Return the [x, y] coordinate for the center point of the cell that contains the specified text.  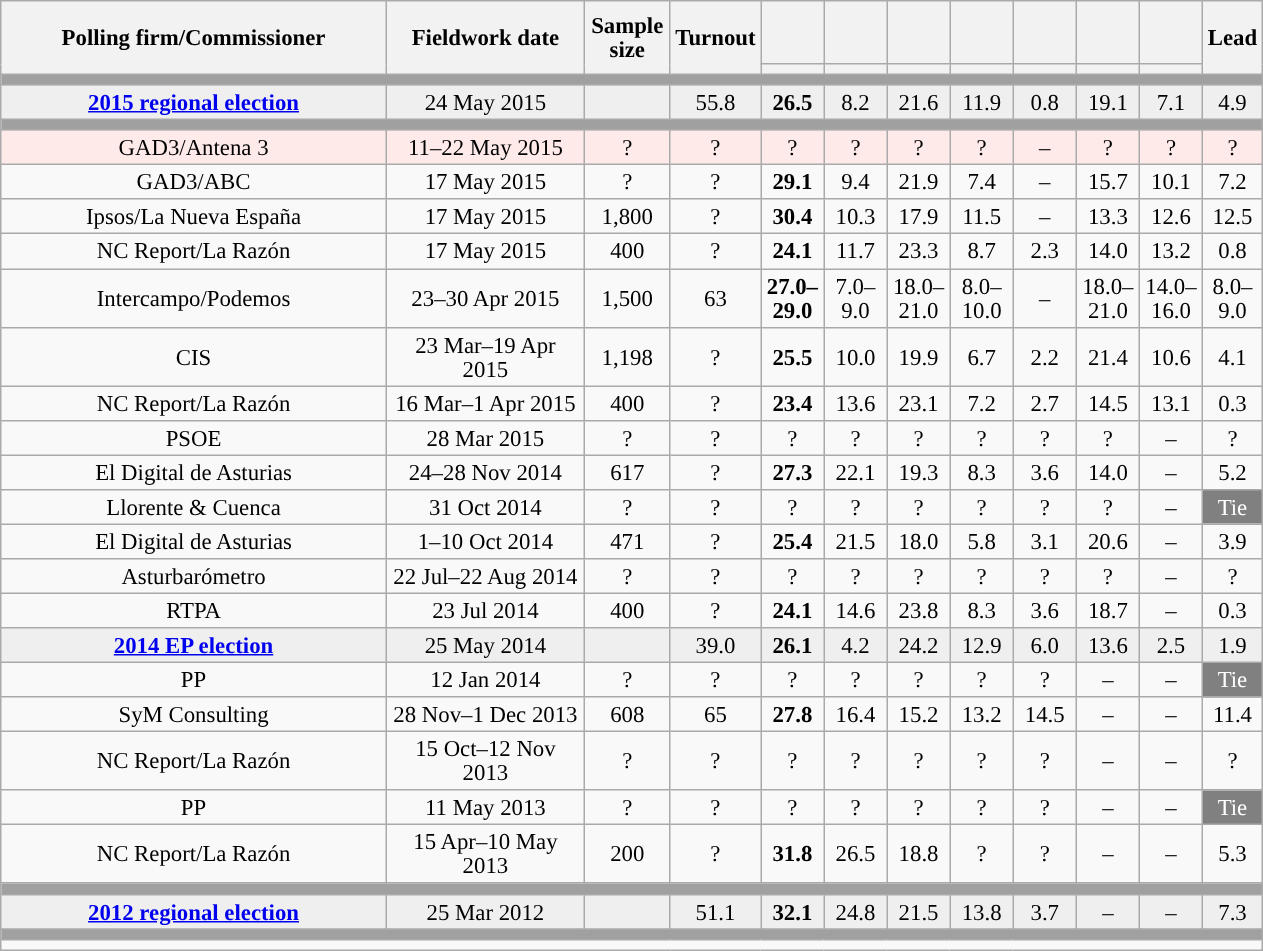
6.7 [982, 356]
23 Mar–19 Apr 2015 [485, 356]
63 [716, 298]
4.9 [1232, 102]
2012 regional election [194, 912]
7.0–9.0 [856, 298]
23.3 [918, 252]
Turnout [716, 38]
4.1 [1232, 356]
55.8 [716, 102]
51.1 [716, 912]
14.0–16.0 [1170, 298]
Intercampo/Podemos [194, 298]
22 Jul–22 Aug 2014 [485, 576]
23.8 [918, 610]
8.7 [982, 252]
13.8 [982, 912]
10.3 [856, 218]
Llorente & Cuenca [194, 508]
27.0–29.0 [792, 298]
24.8 [856, 912]
2015 regional election [194, 102]
25 Mar 2012 [485, 912]
23.1 [918, 404]
23.4 [792, 404]
10.6 [1170, 356]
200 [627, 854]
8.0–9.0 [1232, 298]
16 Mar–1 Apr 2015 [485, 404]
25 May 2014 [485, 646]
18.7 [1108, 610]
31.8 [792, 854]
2.2 [1044, 356]
27.3 [792, 472]
21.9 [918, 182]
20.6 [1108, 542]
13.1 [1170, 404]
10.0 [856, 356]
2.5 [1170, 646]
5.2 [1232, 472]
32.1 [792, 912]
19.3 [918, 472]
15 Oct–12 Nov 2013 [485, 762]
4.2 [856, 646]
24 May 2015 [485, 102]
11–22 May 2015 [485, 148]
GAD3/ABC [194, 182]
15.7 [1108, 182]
24.2 [918, 646]
14.6 [856, 610]
2.7 [1044, 404]
11.7 [856, 252]
31 Oct 2014 [485, 508]
30.4 [792, 218]
2014 EP election [194, 646]
6.0 [1044, 646]
5.8 [982, 542]
12 Jan 2014 [485, 680]
10.1 [1170, 182]
608 [627, 714]
39.0 [716, 646]
RTPA [194, 610]
11.9 [982, 102]
Fieldwork date [485, 38]
7.3 [1232, 912]
9.4 [856, 182]
Ipsos/La Nueva España [194, 218]
28 Nov–1 Dec 2013 [485, 714]
29.1 [792, 182]
21.6 [918, 102]
1.9 [1232, 646]
471 [627, 542]
1,500 [627, 298]
GAD3/Antena 3 [194, 148]
5.3 [1232, 854]
18.0 [918, 542]
Lead [1232, 38]
25.5 [792, 356]
26.1 [792, 646]
17.9 [918, 218]
28 Mar 2015 [485, 438]
2.3 [1044, 252]
1–10 Oct 2014 [485, 542]
1,198 [627, 356]
16.4 [856, 714]
12.6 [1170, 218]
15 Apr–10 May 2013 [485, 854]
19.9 [918, 356]
12.9 [982, 646]
3.9 [1232, 542]
Asturbarómetro [194, 576]
PSOE [194, 438]
7.1 [1170, 102]
27.8 [792, 714]
13.3 [1108, 218]
24–28 Nov 2014 [485, 472]
Sample size [627, 38]
22.1 [856, 472]
12.5 [1232, 218]
25.4 [792, 542]
Polling firm/Commissioner [194, 38]
3.7 [1044, 912]
15.2 [918, 714]
SyM Consulting [194, 714]
3.1 [1044, 542]
11.4 [1232, 714]
CIS [194, 356]
11.5 [982, 218]
11 May 2013 [485, 808]
8.2 [856, 102]
8.0–10.0 [982, 298]
23 Jul 2014 [485, 610]
1,800 [627, 218]
19.1 [1108, 102]
21.4 [1108, 356]
23–30 Apr 2015 [485, 298]
18.8 [918, 854]
65 [716, 714]
7.4 [982, 182]
617 [627, 472]
